From the cell containing the given text, extract its center point as [X, Y] coordinate. 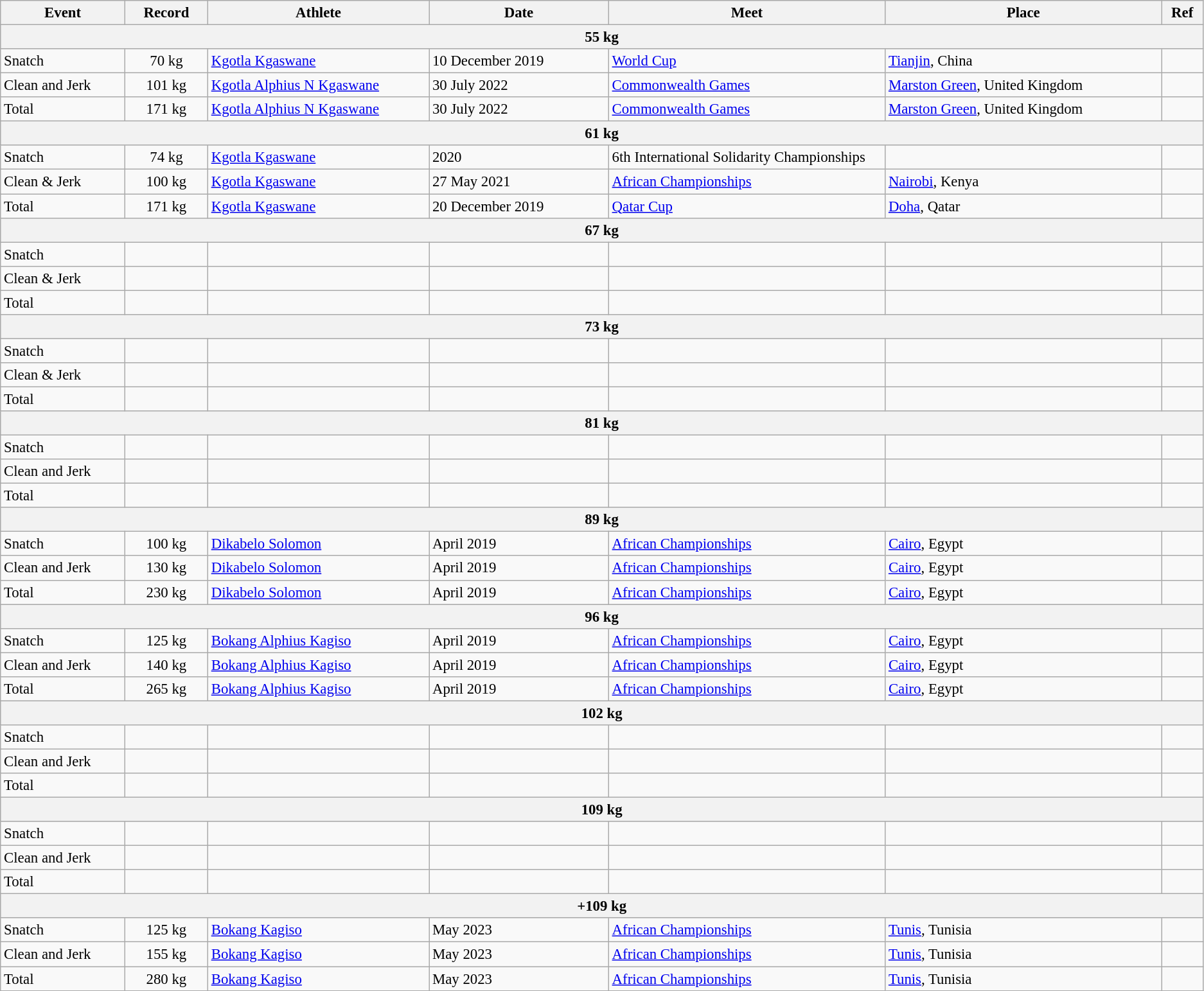
73 kg [602, 327]
2020 [519, 157]
Date [519, 13]
230 kg [166, 592]
102 kg [602, 713]
Ref [1182, 13]
10 December 2019 [519, 61]
74 kg [166, 157]
+109 kg [602, 906]
89 kg [602, 520]
Nairobi, Kenya [1023, 182]
70 kg [166, 61]
140 kg [166, 665]
101 kg [166, 85]
Record [166, 13]
Meet [747, 13]
Place [1023, 13]
67 kg [602, 230]
155 kg [166, 954]
61 kg [602, 134]
130 kg [166, 568]
96 kg [602, 617]
6th International Solidarity Championships [747, 157]
280 kg [166, 979]
Tianjin, China [1023, 61]
109 kg [602, 810]
Qatar Cup [747, 206]
Doha, Qatar [1023, 206]
20 December 2019 [519, 206]
265 kg [166, 689]
World Cup [747, 61]
81 kg [602, 423]
27 May 2021 [519, 182]
55 kg [602, 37]
Athlete [318, 13]
Event [63, 13]
